Scan for the cell matching the given text and deliver its [X, Y] coordinate at center. 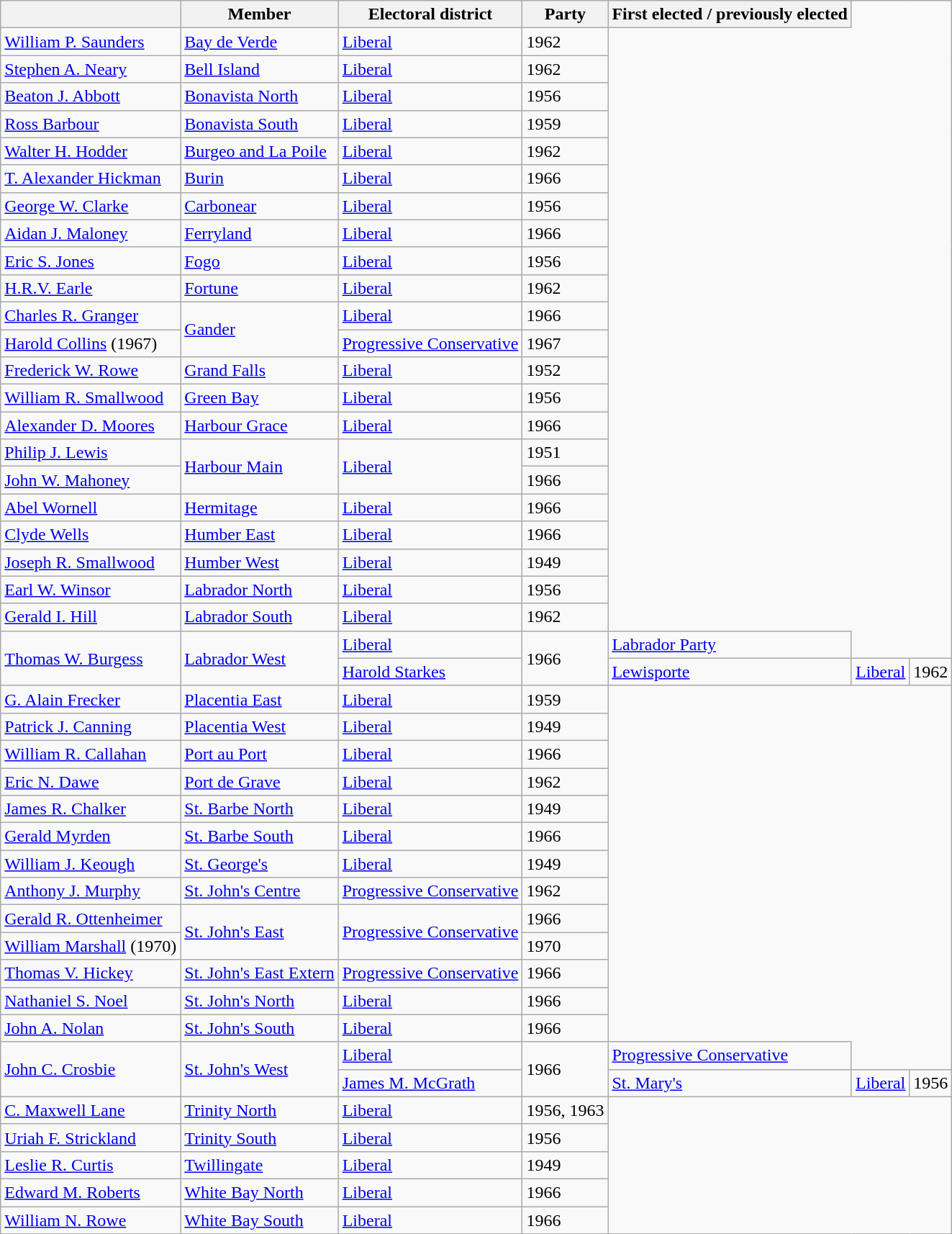
Port au Port [259, 754]
Gerald I. Hill [91, 617]
Green Bay [259, 398]
St. John's North [259, 1001]
Trinity South [259, 1138]
William R. Smallwood [91, 398]
John C. Crosbie [91, 1069]
Stephen A. Neary [91, 69]
John A. Nolan [91, 1028]
St. Mary's [730, 1083]
Labrador Party [730, 644]
St. John's Centre [259, 891]
1952 [566, 371]
Bell Island [259, 69]
Placentia West [259, 726]
Abel Wornell [91, 508]
Burin [259, 179]
Joseph R. Smallwood [91, 562]
Fortune [259, 288]
Trinity North [259, 1110]
Bonavista South [259, 124]
Harold Collins (1967) [91, 343]
C. Maxwell Lane [91, 1110]
Bay de Verde [259, 42]
Burgeo and La Poile [259, 151]
William P. Saunders [91, 42]
Eric S. Jones [91, 261]
Labrador South [259, 617]
St. John's South [259, 1028]
Labrador West [259, 658]
Bonavista North [259, 96]
Placentia East [259, 699]
Earl W. Winsor [91, 590]
St. George's [259, 864]
1956, 1963 [566, 1110]
Port de Grave [259, 781]
Eric N. Dawe [91, 781]
Leslie R. Curtis [91, 1165]
Labrador North [259, 590]
Thomas V. Hickey [91, 973]
1970 [566, 946]
Gerald Myrden [91, 837]
Hermitage [259, 508]
Nathaniel S. Noel [91, 1001]
James R. Chalker [91, 809]
Edward M. Roberts [91, 1192]
William R. Callahan [91, 754]
St. Barbe North [259, 809]
Charles R. Granger [91, 315]
Electoral district [430, 14]
Gander [259, 329]
Ross Barbour [91, 124]
White Bay South [259, 1220]
St. Barbe South [259, 837]
Carbonear [259, 206]
H.R.V. Earle [91, 288]
Harbour Grace [259, 425]
Clyde Wells [91, 535]
Philip J. Lewis [91, 453]
Walter H. Hodder [91, 151]
Gerald R. Ottenheimer [91, 919]
George W. Clarke [91, 206]
Anthony J. Murphy [91, 891]
Twillingate [259, 1165]
1951 [566, 453]
Frederick W. Rowe [91, 371]
T. Alexander Hickman [91, 179]
Ferryland [259, 233]
Alexander D. Moores [91, 425]
Thomas W. Burgess [91, 658]
Party [566, 14]
William J. Keough [91, 864]
Lewisporte [730, 672]
Humber East [259, 535]
Patrick J. Canning [91, 726]
William Marshall (1970) [91, 946]
Uriah F. Strickland [91, 1138]
Aidan J. Maloney [91, 233]
G. Alain Frecker [91, 699]
White Bay North [259, 1192]
John W. Mahoney [91, 480]
William N. Rowe [91, 1220]
First elected / previously elected [730, 14]
Harold Starkes [430, 672]
1967 [566, 343]
Beaton J. Abbott [91, 96]
Harbour Main [259, 467]
St. John's West [259, 1069]
Humber West [259, 562]
Grand Falls [259, 371]
James M. McGrath [430, 1083]
Member [259, 14]
St. John's East [259, 932]
Fogo [259, 261]
St. John's East Extern [259, 973]
